Pinpoint the cell where the given text exists, returning its [X, Y] midpoint coordinate. 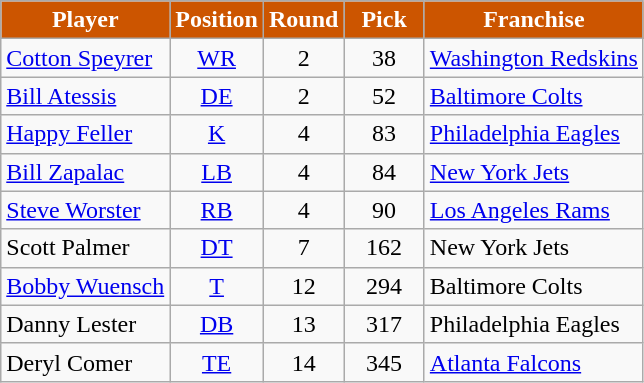
WR [217, 58]
90 [384, 210]
DE [217, 96]
13 [303, 324]
Los Angeles Rams [534, 210]
317 [384, 324]
14 [303, 362]
DT [217, 248]
345 [384, 362]
Scott Palmer [86, 248]
K [217, 134]
TE [217, 362]
Player [86, 20]
7 [303, 248]
Bill Atessis [86, 96]
RB [217, 210]
Deryl Comer [86, 362]
T [217, 286]
Franchise [534, 20]
12 [303, 286]
Bobby Wuensch [86, 286]
DB [217, 324]
Position [217, 20]
294 [384, 286]
Atlanta Falcons [534, 362]
162 [384, 248]
38 [384, 58]
52 [384, 96]
Steve Worster [86, 210]
Washington Redskins [534, 58]
83 [384, 134]
84 [384, 172]
Danny Lester [86, 324]
Happy Feller [86, 134]
LB [217, 172]
Bill Zapalac [86, 172]
Pick [384, 20]
Cotton Speyrer [86, 58]
Round [303, 20]
